Return [X, Y] of the center of cell containing provided text 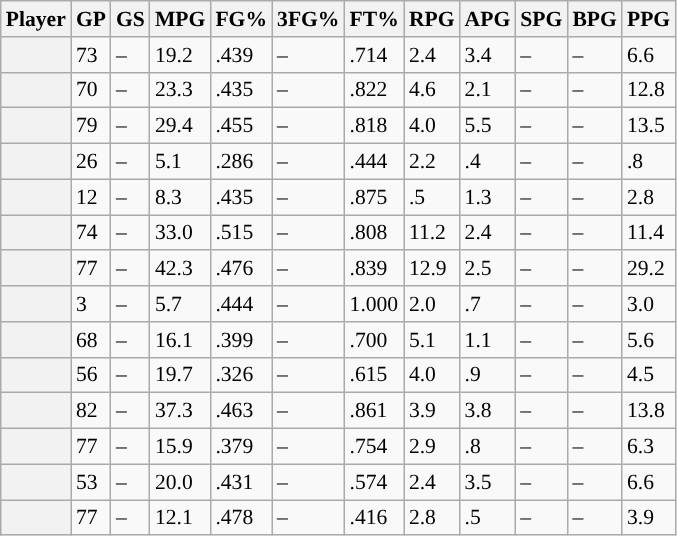
11.2 [432, 233]
MPG [180, 19]
2.0 [432, 304]
53 [91, 482]
.574 [374, 482]
.416 [374, 518]
1.1 [488, 340]
19.7 [180, 375]
70 [91, 90]
.9 [488, 375]
GP [91, 19]
RPG [432, 19]
.431 [241, 482]
APG [488, 19]
12.8 [648, 90]
3 [91, 304]
.379 [241, 447]
23.3 [180, 90]
.875 [374, 197]
.818 [374, 126]
8.3 [180, 197]
3.5 [488, 482]
.515 [241, 233]
42.3 [180, 269]
11.4 [648, 233]
82 [91, 411]
12.9 [432, 269]
12 [91, 197]
5.6 [648, 340]
37.3 [180, 411]
3.4 [488, 55]
GS [130, 19]
19.2 [180, 55]
1.3 [488, 197]
.326 [241, 375]
33.0 [180, 233]
5.5 [488, 126]
.714 [374, 55]
3.0 [648, 304]
2.1 [488, 90]
2.5 [488, 269]
BPG [594, 19]
.4 [488, 162]
.754 [374, 447]
.822 [374, 90]
15.9 [180, 447]
3FG% [308, 19]
.478 [241, 518]
13.8 [648, 411]
73 [91, 55]
.839 [374, 269]
1.000 [374, 304]
.455 [241, 126]
.286 [241, 162]
4.5 [648, 375]
79 [91, 126]
.463 [241, 411]
.700 [374, 340]
26 [91, 162]
.615 [374, 375]
.808 [374, 233]
.399 [241, 340]
74 [91, 233]
68 [91, 340]
.861 [374, 411]
PPG [648, 19]
FT% [374, 19]
2.2 [432, 162]
4.6 [432, 90]
3.8 [488, 411]
2.9 [432, 447]
5.7 [180, 304]
SPG [541, 19]
FG% [241, 19]
20.0 [180, 482]
.7 [488, 304]
12.1 [180, 518]
Player [36, 19]
.476 [241, 269]
29.4 [180, 126]
56 [91, 375]
13.5 [648, 126]
29.2 [648, 269]
6.3 [648, 447]
.439 [241, 55]
16.1 [180, 340]
